Identify which cell holds the provided text, then report its (X, Y) central coordinate. 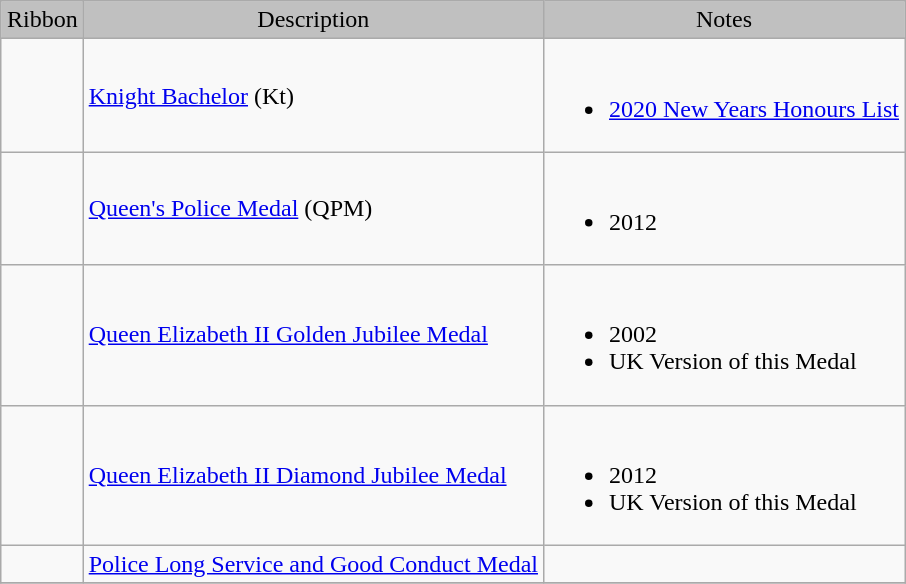
Ribbon (42, 20)
2020 New Years Honours List (724, 96)
Knight Bachelor (Kt) (313, 96)
2012 (724, 208)
Queen Elizabeth II Golden Jubilee Medal (313, 335)
Notes (724, 20)
Description (313, 20)
Police Long Service and Good Conduct Medal (313, 564)
Queen Elizabeth II Diamond Jubilee Medal (313, 475)
2002UK Version of this Medal (724, 335)
2012UK Version of this Medal (724, 475)
Queen's Police Medal (QPM) (313, 208)
